Extract the [x, y] coordinate from the center of the cell holding the provided text.  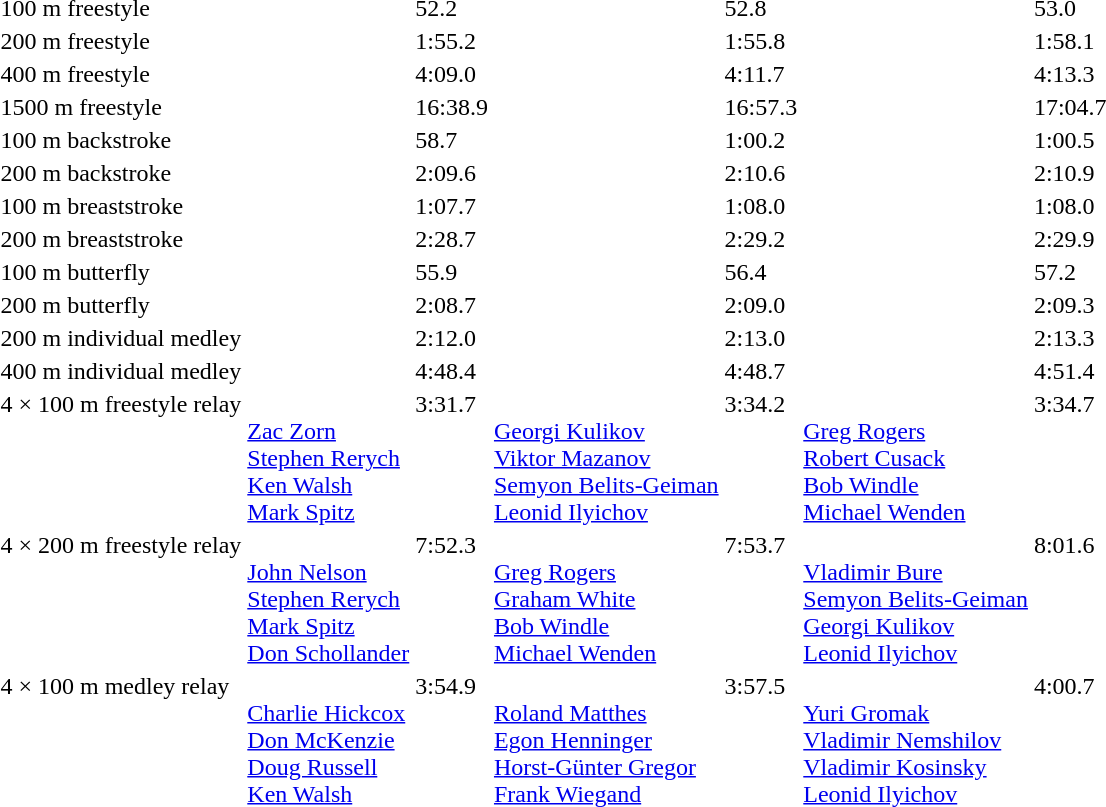
1:08.0 [761, 206]
58.7 [452, 140]
4:48.4 [452, 371]
2:29.2 [761, 239]
2:09.0 [761, 305]
Georgi KulikovViktor MazanovSemyon Belits-GeimanLeonid Ilyichov [606, 458]
John NelsonStephen RerychMark SpitzDon Schollander [328, 599]
1:55.8 [761, 41]
1:00.2 [761, 140]
4:09.0 [452, 74]
Greg RogersRobert CusackBob WindleMichael Wenden [916, 458]
3:34.2 [761, 458]
2:09.6 [452, 173]
4:11.7 [761, 74]
2:12.0 [452, 338]
2:28.7 [452, 239]
1:55.2 [452, 41]
56.4 [761, 272]
7:52.3 [452, 599]
16:38.9 [452, 107]
Vladimir BureSemyon Belits-GeimanGeorgi KulikovLeonid Ilyichov [916, 599]
4:48.7 [761, 371]
3:31.7 [452, 458]
2:08.7 [452, 305]
2:10.6 [761, 173]
Zac ZornStephen RerychKen WalshMark Spitz [328, 458]
7:53.7 [761, 599]
55.9 [452, 272]
16:57.3 [761, 107]
Greg RogersGraham WhiteBob WindleMichael Wenden [606, 599]
2:13.0 [761, 338]
1:07.7 [452, 206]
